Pinpoint the cell where the given text exists, returning its [x, y] midpoint coordinate. 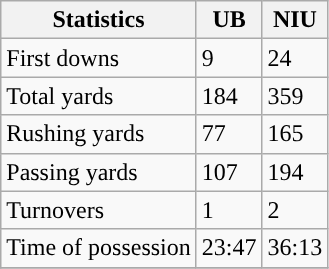
77 [229, 134]
184 [229, 96]
Passing yards [99, 172]
165 [295, 134]
23:47 [229, 248]
1 [229, 210]
First downs [99, 58]
9 [229, 58]
24 [295, 58]
Turnovers [99, 210]
194 [295, 172]
2 [295, 210]
Total yards [99, 96]
Statistics [99, 20]
107 [229, 172]
UB [229, 20]
Rushing yards [99, 134]
NIU [295, 20]
36:13 [295, 248]
Time of possession [99, 248]
359 [295, 96]
